Return the (X, Y) coordinate for the center point of the cell that contains the specified text.  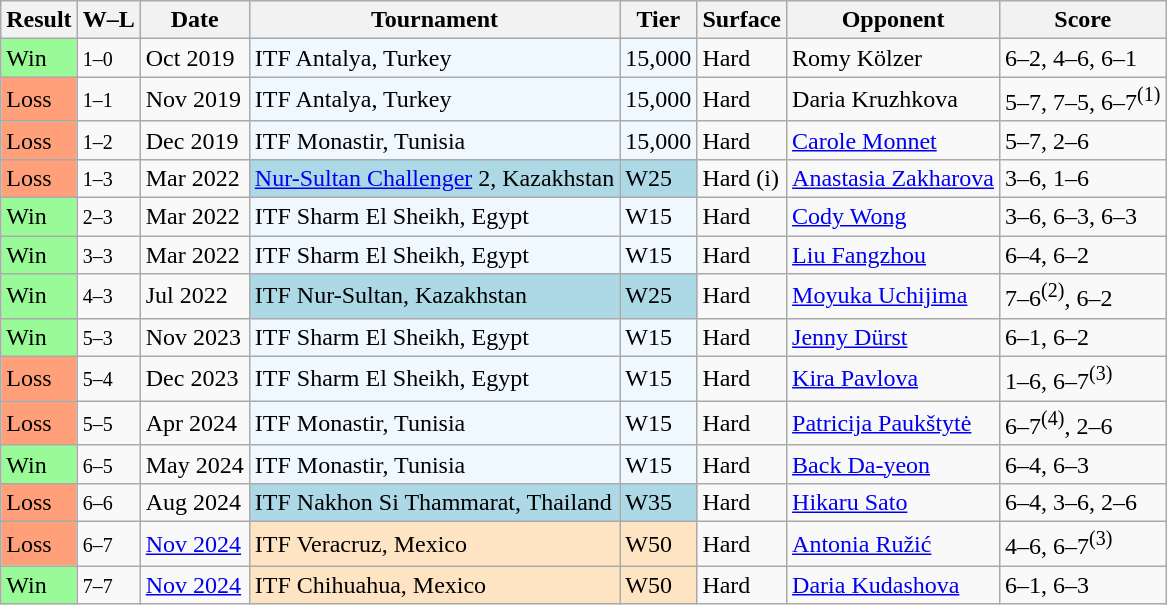
Score (1083, 20)
6–1, 6–3 (1083, 585)
2–3 (108, 217)
1–3 (108, 178)
ITF Nakhon Si Thammarat, Thailand (434, 502)
Daria Kudashova (894, 585)
Cody Wong (894, 217)
7–7 (108, 585)
May 2024 (194, 464)
1–0 (108, 58)
Tier (658, 20)
6–6 (108, 502)
Anastasia Zakharova (894, 178)
ITF Chihuahua, Mexico (434, 585)
7–6(2), 6–2 (1083, 296)
1–6, 6–7(3) (1083, 378)
6–4, 6–3 (1083, 464)
Antonia Ružić (894, 544)
3–6, 6–3, 6–3 (1083, 217)
Opponent (894, 20)
Dec 2023 (194, 378)
Jul 2022 (194, 296)
5–5 (108, 424)
Hikaru Sato (894, 502)
Result (39, 20)
4–3 (108, 296)
Patricija Paukštytė (894, 424)
6–7(4), 2–6 (1083, 424)
6–4, 3–6, 2–6 (1083, 502)
Tournament (434, 20)
Surface (742, 20)
6–2, 4–6, 6–1 (1083, 58)
5–7, 2–6 (1083, 140)
Carole Monnet (894, 140)
6–5 (108, 464)
6–1, 6–2 (1083, 337)
W35 (658, 502)
1–1 (108, 100)
Romy Kölzer (894, 58)
Oct 2019 (194, 58)
Aug 2024 (194, 502)
ITF Veracruz, Mexico (434, 544)
Apr 2024 (194, 424)
Jenny Dürst (894, 337)
Nur-Sultan Challenger 2, Kazakhstan (434, 178)
ITF Nur-Sultan, Kazakhstan (434, 296)
Hard (i) (742, 178)
3–3 (108, 255)
Back Da-yeon (894, 464)
1–2 (108, 140)
Nov 2023 (194, 337)
4–6, 6–7(3) (1083, 544)
Daria Kruzhkova (894, 100)
Moyuka Uchijima (894, 296)
5–3 (108, 337)
Dec 2019 (194, 140)
Kira Pavlova (894, 378)
W–L (108, 20)
Liu Fangzhou (894, 255)
6–7 (108, 544)
5–7, 7–5, 6–7(1) (1083, 100)
Date (194, 20)
Nov 2019 (194, 100)
3–6, 1–6 (1083, 178)
6–4, 6–2 (1083, 255)
5–4 (108, 378)
